Scan for the cell matching the given text and deliver its (X, Y) coordinate at center. 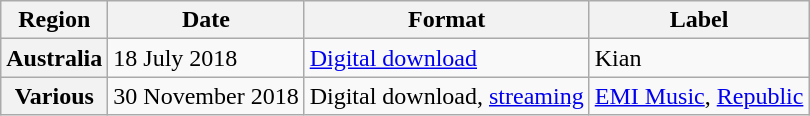
Region (54, 20)
Digital download (446, 58)
Date (206, 20)
EMI Music, Republic (699, 96)
18 July 2018 (206, 58)
Australia (54, 58)
Various (54, 96)
Digital download, streaming (446, 96)
Label (699, 20)
Kian (699, 58)
30 November 2018 (206, 96)
Format (446, 20)
